Search for the cell housing the specified text and yield its [x, y] center coordinate. 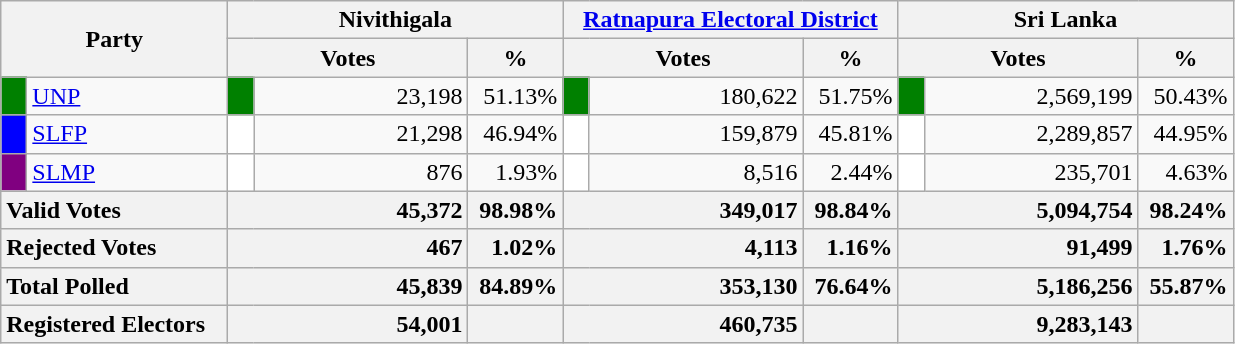
84.89% [516, 286]
Ratnapura Electoral District [730, 20]
SLMP [128, 172]
45,372 [348, 210]
5,094,754 [1018, 210]
1.02% [516, 248]
Nivithigala [396, 20]
4,113 [683, 248]
98.98% [516, 210]
349,017 [683, 210]
Rejected Votes [114, 248]
21,298 [361, 134]
8,516 [696, 172]
1.93% [516, 172]
4.63% [1186, 172]
UNP [128, 96]
Sri Lanka [1066, 20]
51.13% [516, 96]
98.24% [1186, 210]
45.81% [850, 134]
467 [348, 248]
2,569,199 [1031, 96]
5,186,256 [1018, 286]
44.95% [1186, 134]
876 [361, 172]
45,839 [348, 286]
SLFP [128, 134]
91,499 [1018, 248]
23,198 [361, 96]
Party [114, 39]
2,289,857 [1031, 134]
9,283,143 [1018, 324]
76.64% [850, 286]
46.94% [516, 134]
98.84% [850, 210]
2.44% [850, 172]
159,879 [696, 134]
1.16% [850, 248]
54,001 [348, 324]
51.75% [850, 96]
235,701 [1031, 172]
Total Polled [114, 286]
353,130 [683, 286]
55.87% [1186, 286]
Valid Votes [114, 210]
460,735 [683, 324]
Registered Electors [114, 324]
50.43% [1186, 96]
180,622 [696, 96]
1.76% [1186, 248]
